Find where the given text appears and provide that cell's center as (X, Y) coordinate. 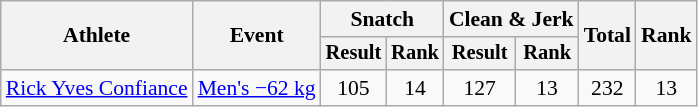
Snatch (382, 19)
Men's −62 kg (257, 88)
127 (480, 88)
105 (354, 88)
Rick Yves Confiance (97, 88)
Event (257, 36)
Total (608, 36)
Athlete (97, 36)
232 (608, 88)
14 (415, 88)
Clean & Jerk (512, 19)
